Determine the [X, Y] coordinate at the center of the cell enclosing the given text.  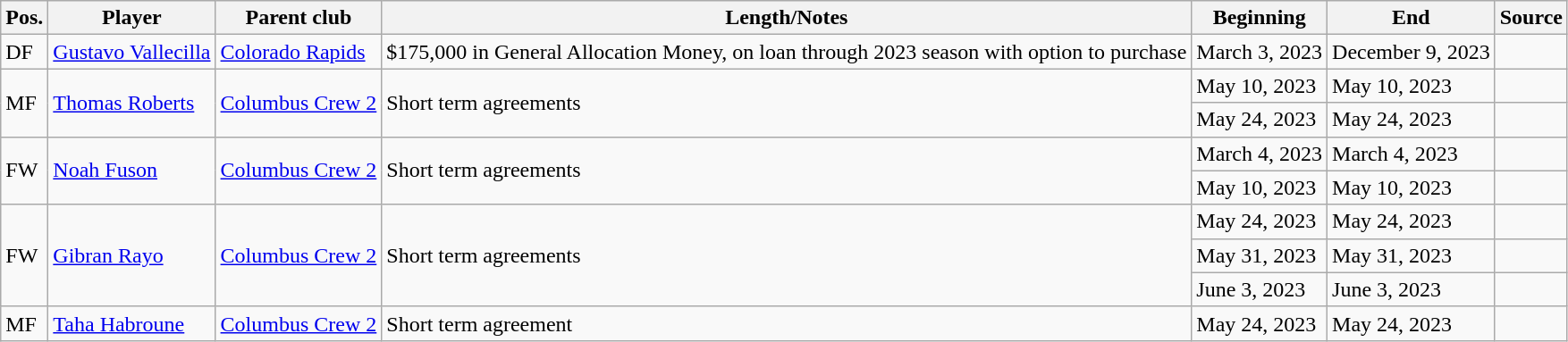
$175,000 in General Allocation Money, on loan through 2023 season with option to purchase [787, 52]
Gibran Rayo [132, 255]
Pos. [25, 18]
Parent club [299, 18]
Taha Habroune [132, 323]
Noah Fuson [132, 171]
Length/Notes [787, 18]
Source [1530, 18]
Player [132, 18]
March 3, 2023 [1260, 52]
End [1412, 18]
December 9, 2023 [1412, 52]
Thomas Roberts [132, 103]
Colorado Rapids [299, 52]
Beginning [1260, 18]
Short term agreement [787, 323]
DF [25, 52]
Gustavo Vallecilla [132, 52]
